Find where the given text appears and provide that cell's center as (x, y) coordinate. 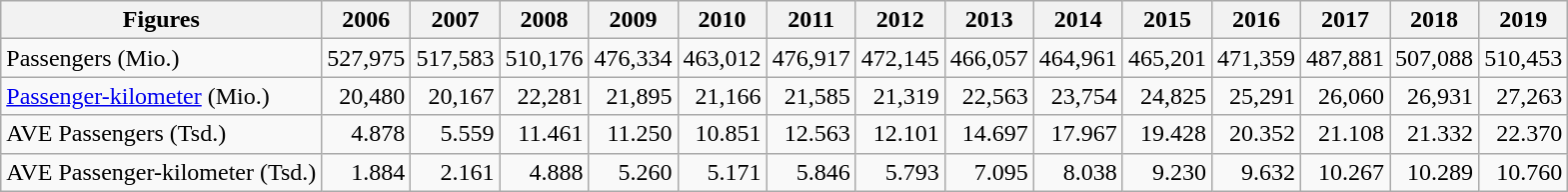
10.289 (1435, 172)
9.230 (1167, 172)
27,263 (1523, 96)
466,057 (989, 58)
21,895 (634, 96)
AVE Passengers (Tsd.) (162, 134)
22.370 (1523, 134)
510,176 (544, 58)
21.332 (1435, 134)
19.428 (1167, 134)
5.793 (899, 172)
22,563 (989, 96)
465,201 (1167, 58)
1.884 (366, 172)
2007 (456, 20)
20,167 (456, 96)
17.967 (1077, 134)
2008 (544, 20)
22,281 (544, 96)
2017 (1345, 20)
26,060 (1345, 96)
11.250 (634, 134)
2012 (899, 20)
Figures (162, 20)
2019 (1523, 20)
2014 (1077, 20)
487,881 (1345, 58)
Passengers (Mio.) (162, 58)
9.632 (1255, 172)
5.846 (811, 172)
10.851 (722, 134)
527,975 (366, 58)
471,359 (1255, 58)
5.559 (456, 134)
21,166 (722, 96)
7.095 (989, 172)
8.038 (1077, 172)
23,754 (1077, 96)
11.461 (544, 134)
4.888 (544, 172)
20,480 (366, 96)
510,453 (1523, 58)
517,583 (456, 58)
26,931 (1435, 96)
2011 (811, 20)
24,825 (1167, 96)
21.108 (1345, 134)
2009 (634, 20)
AVE Passenger-kilometer (Tsd.) (162, 172)
Passenger-kilometer (Mio.) (162, 96)
2018 (1435, 20)
21,319 (899, 96)
20.352 (1255, 134)
476,334 (634, 58)
5.260 (634, 172)
464,961 (1077, 58)
12.563 (811, 134)
2.161 (456, 172)
2010 (722, 20)
5.171 (722, 172)
476,917 (811, 58)
507,088 (1435, 58)
21,585 (811, 96)
2016 (1255, 20)
10.267 (1345, 172)
2006 (366, 20)
2015 (1167, 20)
4.878 (366, 134)
10.760 (1523, 172)
2013 (989, 20)
472,145 (899, 58)
14.697 (989, 134)
12.101 (899, 134)
463,012 (722, 58)
25,291 (1255, 96)
